Extract the (x, y) coordinate from the center of the cell holding the provided text.  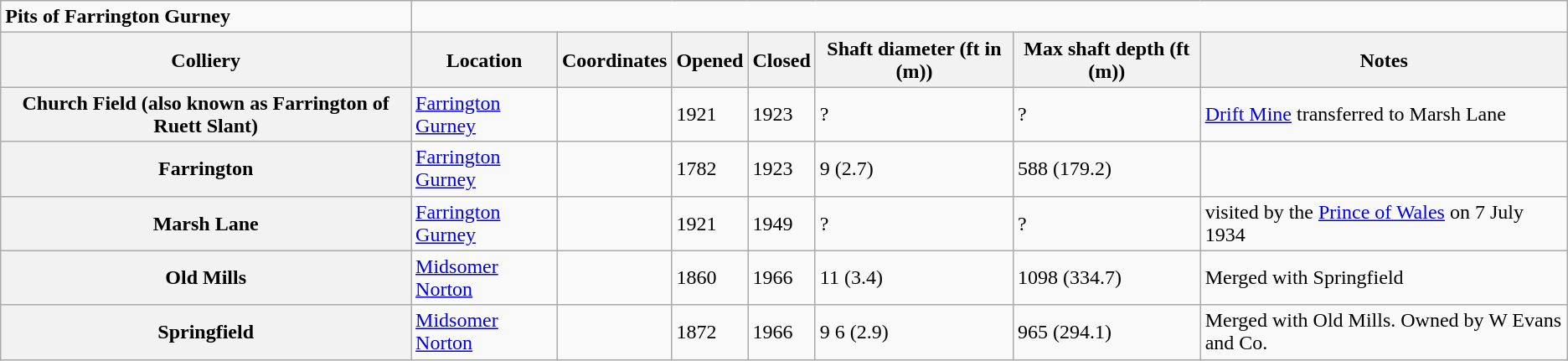
Old Mills (206, 278)
Closed (781, 60)
Notes (1384, 60)
Springfield (206, 332)
Marsh Lane (206, 223)
Coordinates (614, 60)
Max shaft depth (ft (m)) (1106, 60)
Location (484, 60)
588 (179.2) (1106, 169)
1782 (710, 169)
1949 (781, 223)
Shaft diameter (ft in (m)) (914, 60)
Pits of Farrington Gurney (206, 17)
1098 (334.7) (1106, 278)
Merged with Old Mills. Owned by W Evans and Co. (1384, 332)
1872 (710, 332)
9 (2.7) (914, 169)
965 (294.1) (1106, 332)
Church Field (also known as Farrington of Ruett Slant) (206, 114)
Colliery (206, 60)
Opened (710, 60)
1860 (710, 278)
visited by the Prince of Wales on 7 July 1934 (1384, 223)
Merged with Springfield (1384, 278)
Drift Mine transferred to Marsh Lane (1384, 114)
Farrington (206, 169)
9 6 (2.9) (914, 332)
11 (3.4) (914, 278)
